Return the (X, Y) coordinate for the center point of the cell that contains the specified text.  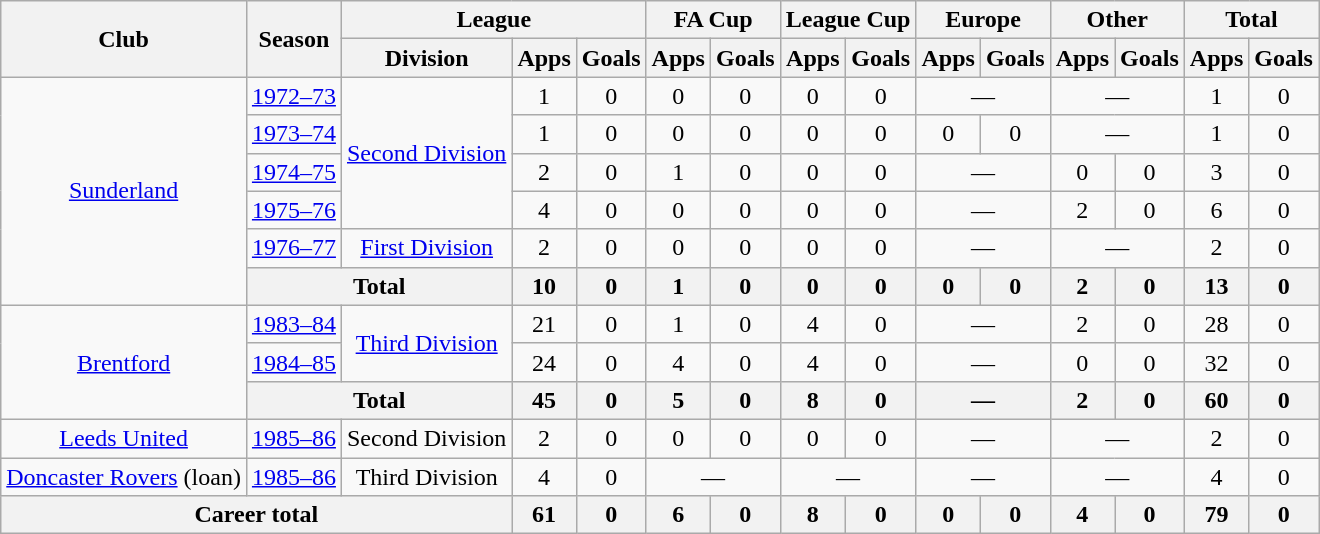
Europe (983, 20)
79 (1216, 515)
Career total (256, 515)
Leeds United (124, 438)
24 (544, 362)
61 (544, 515)
First Division (426, 248)
Sunderland (124, 191)
1983–84 (294, 324)
28 (1216, 324)
60 (1216, 400)
FA Cup (713, 20)
1973–74 (294, 134)
Season (294, 39)
10 (544, 286)
5 (678, 400)
21 (544, 324)
Other (1117, 20)
1972–73 (294, 96)
1976–77 (294, 248)
Division (426, 58)
3 (1216, 172)
League (494, 20)
Club (124, 39)
1974–75 (294, 172)
League Cup (848, 20)
Brentford (124, 362)
45 (544, 400)
1975–76 (294, 210)
Doncaster Rovers (loan) (124, 477)
32 (1216, 362)
1984–85 (294, 362)
13 (1216, 286)
